Pinpoint the cell where the given text exists, returning its [X, Y] midpoint coordinate. 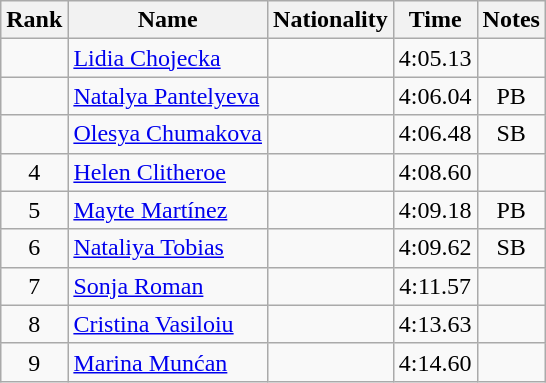
Notes [511, 20]
4 [34, 172]
Nataliya Tobias [168, 248]
4:14.60 [435, 362]
7 [34, 286]
Helen Clitheroe [168, 172]
4:09.18 [435, 210]
6 [34, 248]
Rank [34, 20]
Sonja Roman [168, 286]
4:09.62 [435, 248]
Lidia Chojecka [168, 58]
Natalya Pantelyeva [168, 96]
Marina Munćan [168, 362]
Olesya Chumakova [168, 134]
9 [34, 362]
Nationality [331, 20]
5 [34, 210]
4:06.48 [435, 134]
4:08.60 [435, 172]
Mayte Martínez [168, 210]
Time [435, 20]
4:11.57 [435, 286]
4:05.13 [435, 58]
Cristina Vasiloiu [168, 324]
4:06.04 [435, 96]
8 [34, 324]
4:13.63 [435, 324]
Name [168, 20]
